Identify which cell holds the provided text, then report its [X, Y] central coordinate. 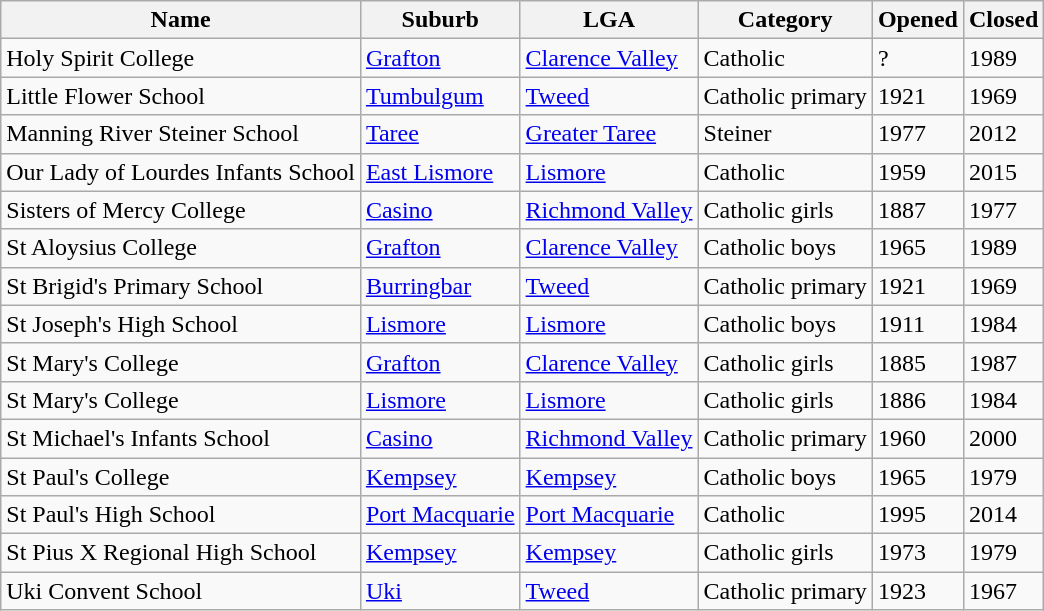
2000 [1003, 438]
St Joseph's High School [181, 324]
1960 [918, 438]
Name [181, 20]
LGA [609, 20]
1959 [918, 172]
1995 [918, 515]
Burringbar [440, 286]
Sisters of Mercy College [181, 210]
1967 [1003, 591]
Taree [440, 134]
Closed [1003, 20]
Greater Taree [609, 134]
St Pius X Regional High School [181, 553]
East Lismore [440, 172]
Steiner [785, 134]
1911 [918, 324]
St Aloysius College [181, 248]
Manning River Steiner School [181, 134]
St Paul's College [181, 477]
Tumbulgum [440, 96]
Uki [440, 591]
? [918, 58]
Opened [918, 20]
St Paul's High School [181, 515]
1886 [918, 400]
Holy Spirit College [181, 58]
2015 [1003, 172]
St Brigid's Primary School [181, 286]
2014 [1003, 515]
Category [785, 20]
1923 [918, 591]
Uki Convent School [181, 591]
Suburb [440, 20]
St Michael's Infants School [181, 438]
1887 [918, 210]
1987 [1003, 362]
2012 [1003, 134]
Little Flower School [181, 96]
1973 [918, 553]
1885 [918, 362]
Our Lady of Lourdes Infants School [181, 172]
